Return the [x, y] coordinate for the center point of the cell that contains the specified text.  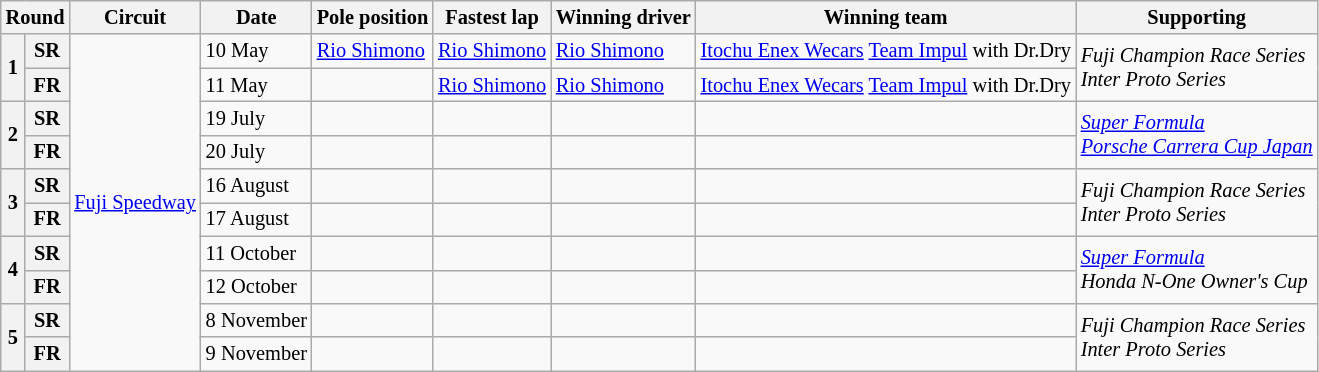
4 [13, 270]
Super FormulaPorsche Carrera Cup Japan [1197, 134]
17 August [256, 219]
Round [36, 17]
20 July [256, 152]
8 November [256, 320]
10 May [256, 51]
Fuji Speedway [134, 202]
16 August [256, 186]
Circuit [134, 17]
2 [13, 134]
11 October [256, 253]
Pole position [372, 17]
Supporting [1197, 17]
19 July [256, 118]
11 May [256, 85]
Date [256, 17]
Super FormulaHonda N-One Owner's Cup [1197, 270]
5 [13, 336]
12 October [256, 287]
Fastest lap [492, 17]
9 November [256, 354]
1 [13, 68]
3 [13, 202]
Winning team [886, 17]
Winning driver [624, 17]
